Detect which cell encompasses the target text, then output its [x, y] center coordinate. 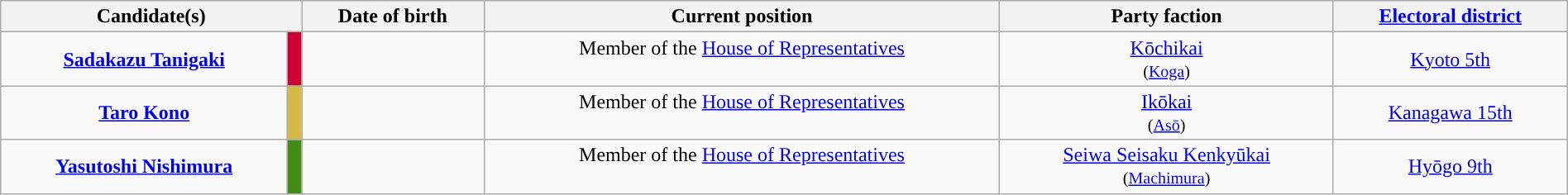
Current position [742, 17]
Party faction [1166, 17]
Taro Kono [144, 112]
Yasutoshi Nishimura [144, 167]
Hyōgo 9th [1451, 167]
Electoral district [1451, 17]
Ikōkai (Asō) [1166, 112]
Kōchikai (Koga) [1166, 59]
Kyoto 5th [1451, 59]
Candidate(s) [151, 17]
Date of birth [393, 17]
Kanagawa 15th [1451, 112]
Seiwa Seisaku Kenkyūkai (Machimura) [1166, 167]
Sadakazu Tanigaki [144, 59]
